For the text-containing cell, return its midpoint in (x, y) coordinate format. 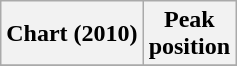
Peakposition (189, 34)
Chart (2010) (72, 34)
